Return the [x, y] coordinate for the center point of the cell that contains the specified text.  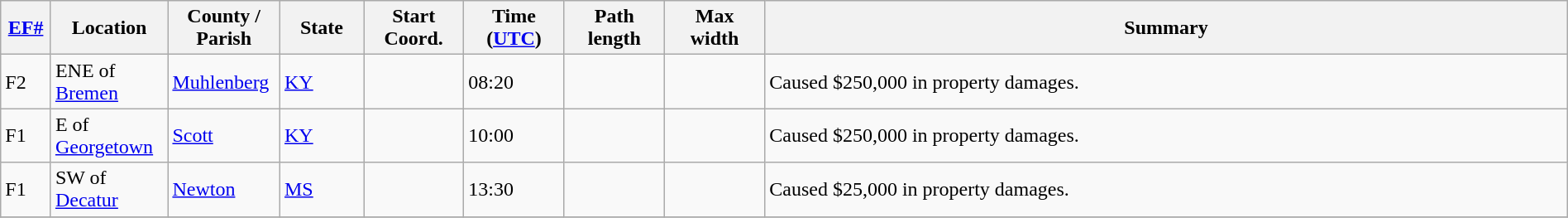
County / Parish [224, 28]
10:00 [514, 136]
Location [109, 28]
Summary [1166, 28]
F2 [26, 81]
ENE of Bremen [109, 81]
State [321, 28]
Time (UTC) [514, 28]
E of Georgetown [109, 136]
SW of Decatur [109, 189]
MS [321, 189]
EF# [26, 28]
13:30 [514, 189]
Muhlenberg [224, 81]
Start Coord. [414, 28]
08:20 [514, 81]
Caused $25,000 in property damages. [1166, 189]
Max width [715, 28]
Scott [224, 136]
Path length [614, 28]
Newton [224, 189]
